Detect which cell encompasses the target text, then output its (x, y) center coordinate. 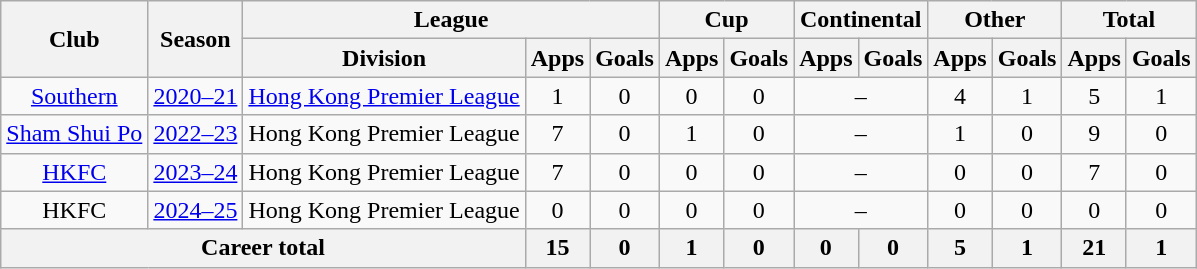
Division (384, 58)
League (452, 20)
2022–23 (196, 134)
Continental (861, 20)
Other (995, 20)
Club (74, 39)
Career total (263, 248)
Sham Shui Po (74, 134)
Southern (74, 96)
15 (557, 248)
2023–24 (196, 172)
21 (1094, 248)
Cup (726, 20)
Total (1129, 20)
Season (196, 39)
9 (1094, 134)
2024–25 (196, 210)
2020–21 (196, 96)
4 (960, 96)
